Identify which cell holds the provided text, then report its (X, Y) central coordinate. 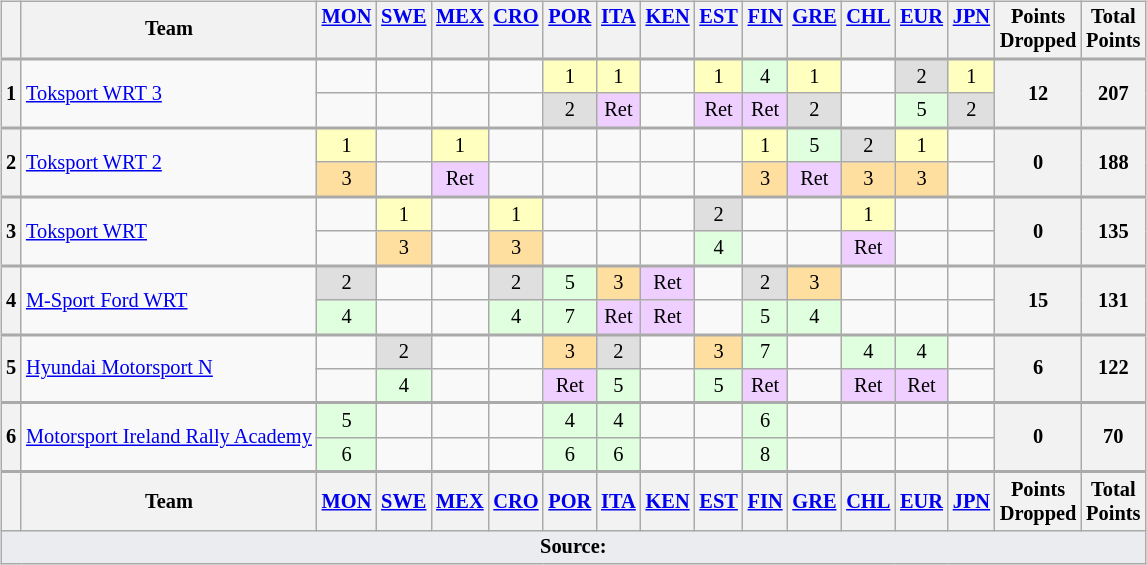
Toksport WRT (169, 232)
188 (1113, 162)
131 (1113, 300)
70 (1113, 438)
Toksport WRT 2 (169, 162)
8 (766, 455)
M-Sport Ford WRT (169, 300)
Motorsport Ireland Rally Academy (169, 438)
Source: (573, 547)
Hyundai Motorsport N (169, 368)
15 (1038, 300)
207 (1113, 94)
122 (1113, 368)
Toksport WRT 3 (169, 94)
12 (1038, 94)
135 (1113, 232)
